Return the (X, Y) coordinate for the center point of the cell that contains the specified text.  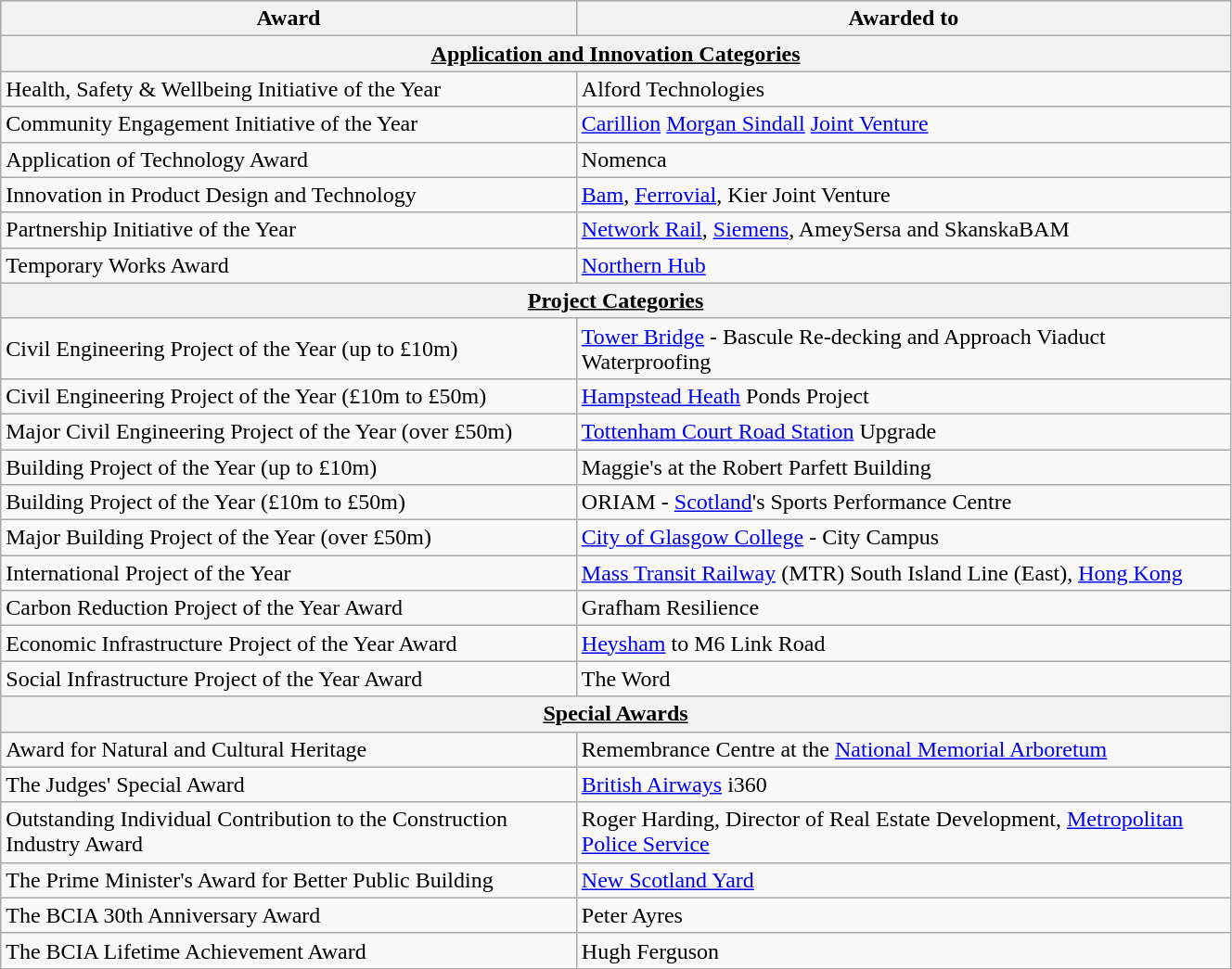
City of Glasgow College - City Campus (904, 538)
Civil Engineering Project of the Year (up to £10m) (289, 349)
Health, Safety & Wellbeing Initiative of the Year (289, 89)
Innovation in Product Design and Technology (289, 195)
Civil Engineering Project of the Year (£10m to £50m) (289, 396)
The BCIA 30th Anniversary Award (289, 915)
Building Project of the Year (up to £10m) (289, 466)
International Project of the Year (289, 573)
New Scotland Yard (904, 880)
Peter Ayres (904, 915)
Temporary Works Award (289, 265)
Partnership Initiative of the Year (289, 230)
Application of Technology Award (289, 159)
Remembrance Centre at the National Memorial Arboretum (904, 749)
Nomenca (904, 159)
Community Engagement Initiative of the Year (289, 124)
The Word (904, 679)
Network Rail, Siemens, AmeySersa and SkanskaBAM (904, 230)
The BCIA Lifetime Achievement Award (289, 950)
Roger Harding, Director of Real Estate Development, Metropolitan Police Service (904, 833)
Award for Natural and Cultural Heritage (289, 749)
Maggie's at the Robert Parfett Building (904, 466)
Carbon Reduction Project of the Year Award (289, 608)
Hugh Ferguson (904, 950)
The Prime Minister's Award for Better Public Building (289, 880)
Bam, Ferrovial, Kier Joint Venture (904, 195)
Awarded to (904, 19)
Mass Transit Railway (MTR) South Island Line (East), Hong Kong (904, 573)
Social Infrastructure Project of the Year Award (289, 679)
Award (289, 19)
British Airways i360 (904, 784)
ORIAM - Scotland's Sports Performance Centre (904, 503)
Economic Infrastructure Project of the Year Award (289, 644)
Building Project of the Year (£10m to £50m) (289, 503)
Major Building Project of the Year (over £50m) (289, 538)
Grafham Resilience (904, 608)
Carillion Morgan Sindall Joint Venture (904, 124)
Hampstead Heath Ponds Project (904, 396)
Heysham to M6 Link Road (904, 644)
The Judges' Special Award (289, 784)
Project Categories (616, 300)
Northern Hub (904, 265)
Tottenham Court Road Station Upgrade (904, 431)
Special Awards (616, 714)
Alford Technologies (904, 89)
Tower Bridge - Bascule Re-decking and Approach Viaduct Waterproofing (904, 349)
Application and Innovation Categories (616, 54)
Outstanding Individual Contribution to the Construction Industry Award (289, 833)
Major Civil Engineering Project of the Year (over £50m) (289, 431)
